For the text-containing cell, return its midpoint in (x, y) coordinate format. 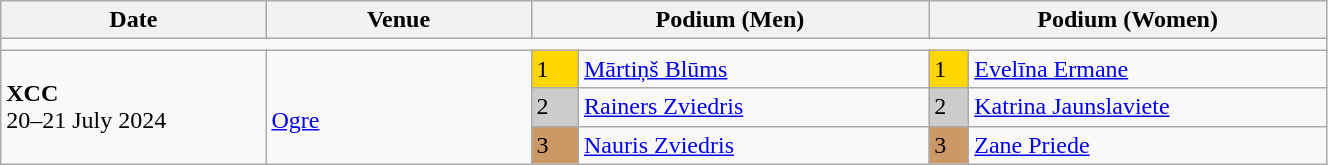
Ogre (398, 107)
Podium (Men) (730, 20)
Rainers Zviedris (753, 107)
Nauris Zviedris (753, 145)
Podium (Women) (1128, 20)
Date (134, 20)
Katrina Jaunslaviete (1148, 107)
Mārtiņš Blūms (753, 69)
Venue (398, 20)
Zane Priede (1148, 145)
XCC 20–21 July 2024 (134, 107)
Evelīna Ermane (1148, 69)
